Return the (x, y) coordinate for the center point of the cell that contains the specified text.  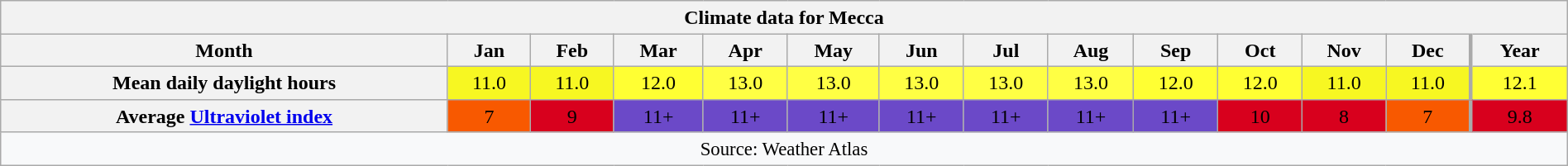
Sep (1176, 50)
Mean daily daylight hours (225, 83)
Jan (489, 50)
Average Ultraviolet index (225, 116)
Mar (658, 50)
8 (1345, 116)
Jun (921, 50)
Year (1520, 50)
Dec (1429, 50)
Apr (745, 50)
Oct (1260, 50)
Jul (1006, 50)
9 (572, 116)
Aug (1090, 50)
12.1 (1520, 83)
Feb (572, 50)
May (834, 50)
10 (1260, 116)
Month (225, 50)
Climate data for Mecca (784, 17)
9.8 (1520, 116)
Nov (1345, 50)
Source: Weather Atlas (784, 149)
